Extract the (x, y) coordinate from the center of the cell holding the provided text.  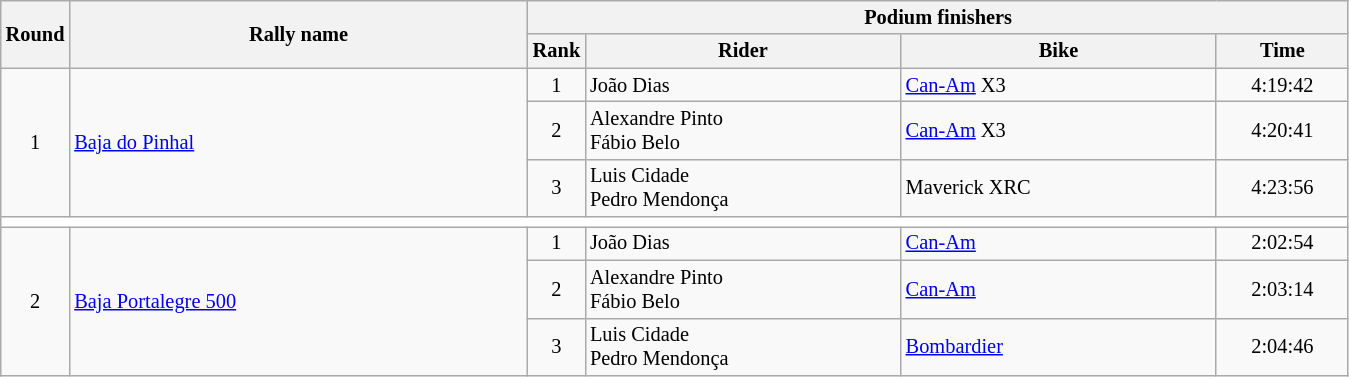
4:23:56 (1282, 188)
Baja Portalegre 500 (298, 300)
4:20:41 (1282, 130)
Maverick XRC (1059, 188)
Podium finishers (938, 17)
4:19:42 (1282, 85)
Rider (743, 51)
Time (1282, 51)
Rank (556, 51)
Baja do Pinhal (298, 142)
Round (36, 34)
Rally name (298, 34)
Bombardier (1059, 347)
2:04:46 (1282, 347)
2:02:54 (1282, 243)
2:03:14 (1282, 289)
Bike (1059, 51)
